Scan for the cell matching the given text and deliver its (x, y) coordinate at center. 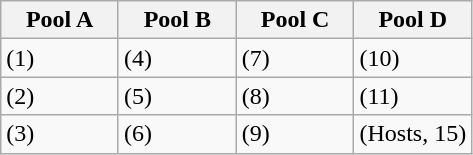
(3) (60, 134)
Pool C (295, 20)
(10) (413, 58)
(2) (60, 96)
Pool D (413, 20)
Pool B (177, 20)
(5) (177, 96)
(Hosts, 15) (413, 134)
(1) (60, 58)
(8) (295, 96)
(11) (413, 96)
(6) (177, 134)
(7) (295, 58)
Pool A (60, 20)
(9) (295, 134)
(4) (177, 58)
